Find where the given text appears and provide that cell's center as (x, y) coordinate. 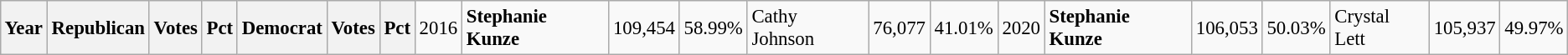
49.97% (1534, 28)
76,077 (900, 28)
58.99% (714, 28)
Year (23, 28)
Democrat (281, 28)
2016 (438, 28)
50.03% (1297, 28)
Cathy Johnson (807, 28)
41.01% (963, 28)
109,454 (645, 28)
106,053 (1226, 28)
Crystal Lett (1380, 28)
2020 (1021, 28)
105,937 (1464, 28)
Republican (98, 28)
